Scan for the cell matching the given text and deliver its (x, y) coordinate at center. 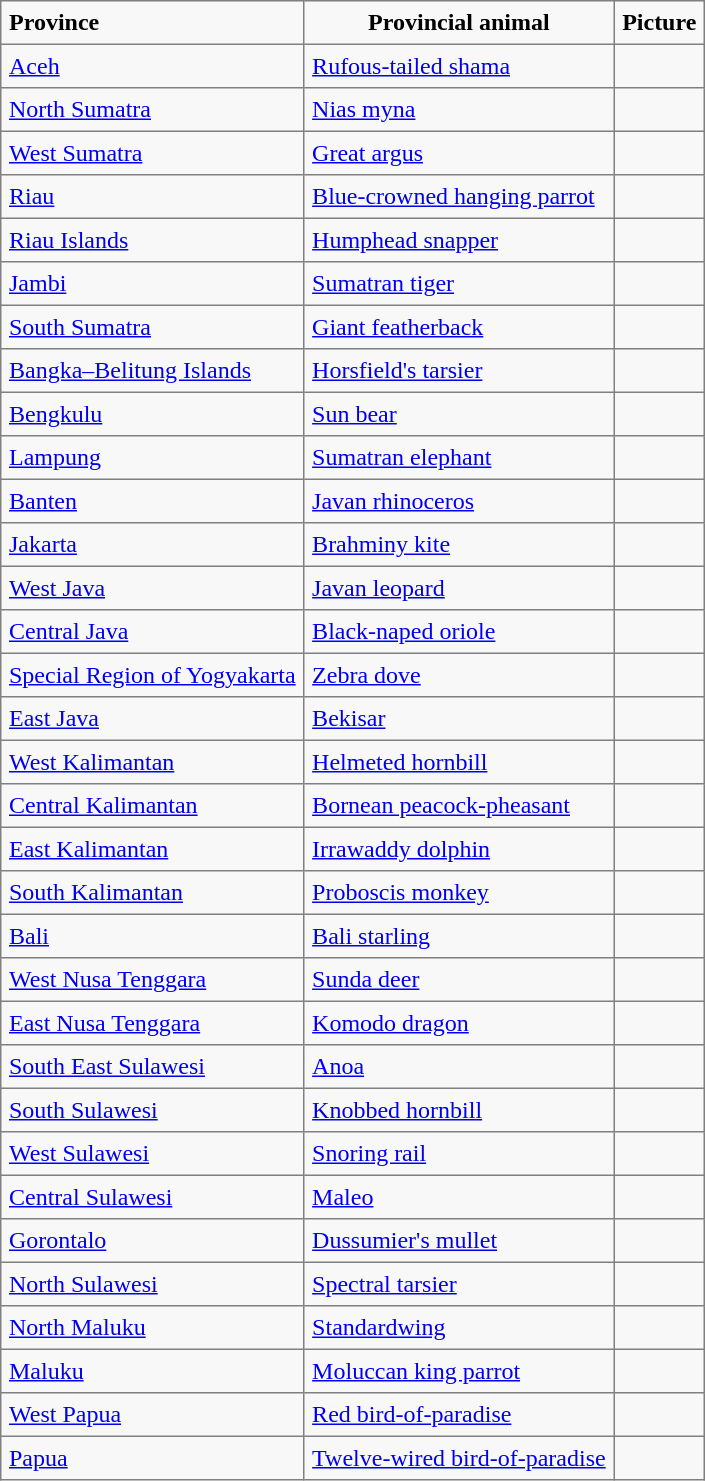
Maluku (152, 1371)
Horsfield's tarsier (459, 371)
Dussumier's mullet (459, 1241)
West Kalimantan (152, 762)
Javan leopard (459, 588)
Sumatran tiger (459, 284)
Humphead snapper (459, 240)
Komodo dragon (459, 1023)
Rufous-tailed shama (459, 66)
Jambi (152, 284)
Bekisar (459, 719)
Province (152, 23)
North Sumatra (152, 110)
Provincial animal (459, 23)
Maleo (459, 1197)
Gorontalo (152, 1241)
Black-naped oriole (459, 632)
Papua (152, 1458)
Spectral tarsier (459, 1284)
South Sulawesi (152, 1110)
Jakarta (152, 545)
West Nusa Tenggara (152, 980)
Riau Islands (152, 240)
Bali (152, 936)
East Nusa Tenggara (152, 1023)
Central Kalimantan (152, 806)
East Java (152, 719)
West Sumatra (152, 153)
Picture (660, 23)
Sumatran elephant (459, 458)
Bornean peacock-pheasant (459, 806)
Blue-crowned hanging parrot (459, 197)
Anoa (459, 1067)
Zebra dove (459, 675)
East Kalimantan (152, 849)
West Sulawesi (152, 1154)
Knobbed hornbill (459, 1110)
Moluccan king parrot (459, 1371)
Bangka–Belitung Islands (152, 371)
Central Sulawesi (152, 1197)
Sunda deer (459, 980)
Twelve-wired bird-of-paradise (459, 1458)
Aceh (152, 66)
Riau (152, 197)
Banten (152, 501)
Lampung (152, 458)
Great argus (459, 153)
Helmeted hornbill (459, 762)
South Kalimantan (152, 893)
Javan rhinoceros (459, 501)
Standardwing (459, 1328)
Sun bear (459, 414)
Central Java (152, 632)
Giant featherback (459, 327)
Brahminy kite (459, 545)
West Papua (152, 1415)
Red bird-of-paradise (459, 1415)
South Sumatra (152, 327)
Snoring rail (459, 1154)
North Maluku (152, 1328)
Irrawaddy dolphin (459, 849)
West Java (152, 588)
Nias myna (459, 110)
Bali starling (459, 936)
Special Region of Yogyakarta (152, 675)
Bengkulu (152, 414)
Proboscis monkey (459, 893)
South East Sulawesi (152, 1067)
North Sulawesi (152, 1284)
